Output the [X, Y] coordinate of the center of the cell containing the given text.  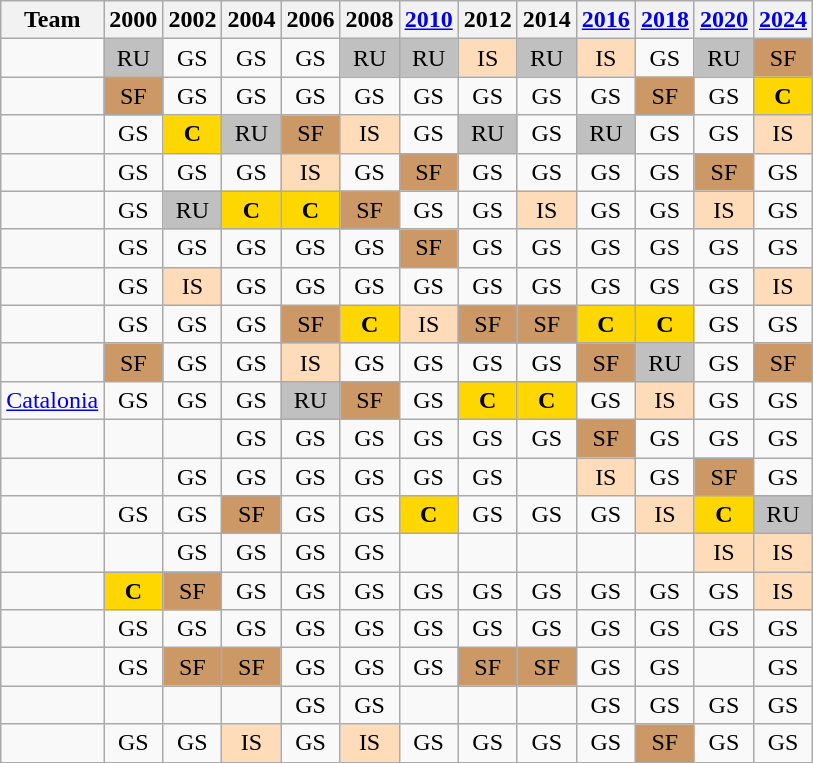
Catalonia [52, 400]
2016 [606, 20]
2012 [488, 20]
2020 [724, 20]
2014 [546, 20]
2010 [428, 20]
2018 [664, 20]
2024 [782, 20]
2008 [370, 20]
2000 [134, 20]
2002 [192, 20]
2004 [252, 20]
2006 [310, 20]
Team [52, 20]
